Capture the cell that displays the provided text and extract its (x, y) central coordinate. 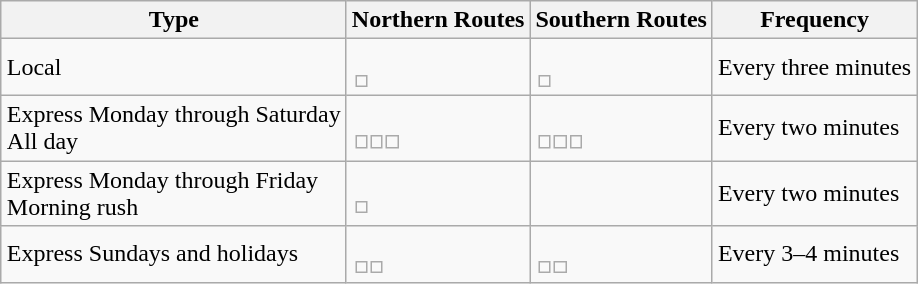
Express Sundays and holidays (174, 254)
Northern Routes (438, 20)
Express Monday through SaturdayAll day (174, 128)
Southern Routes (621, 20)
Express Monday through FridayMorning rush (174, 192)
Every 3–4 minutes (814, 254)
Frequency (814, 20)
Local (174, 68)
Type (174, 20)
Every three minutes (814, 68)
